For the text-containing cell, return its midpoint in (X, Y) coordinate format. 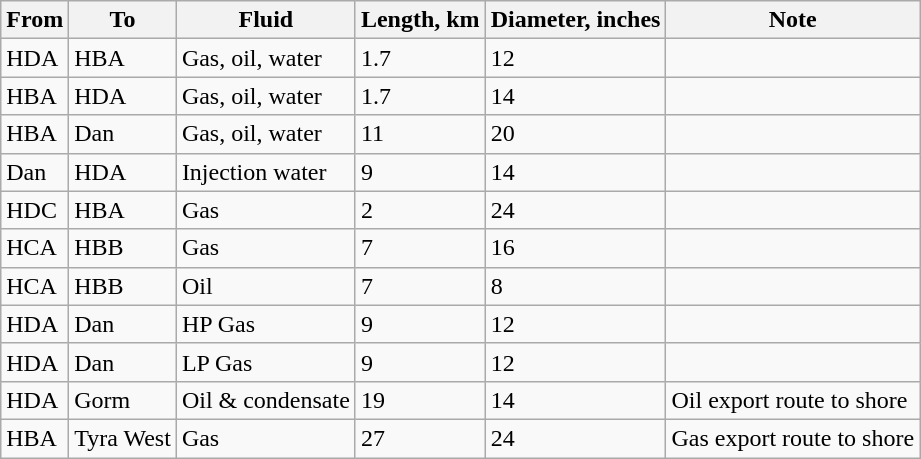
Gas export route to shore (793, 438)
20 (576, 134)
HDC (35, 210)
19 (420, 400)
11 (420, 134)
To (123, 20)
Injection water (266, 172)
Oil (266, 286)
Fluid (266, 20)
Tyra West (123, 438)
Note (793, 20)
Oil & condensate (266, 400)
16 (576, 248)
Diameter, inches (576, 20)
Length, km (420, 20)
From (35, 20)
LP Gas (266, 362)
27 (420, 438)
HP Gas (266, 324)
Oil export route to shore (793, 400)
Gorm (123, 400)
2 (420, 210)
8 (576, 286)
